For the text-containing cell, return its midpoint in (x, y) coordinate format. 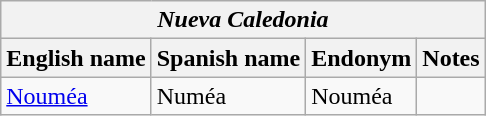
Endonym (362, 58)
Nueva Caledonia (243, 20)
Spanish name (228, 58)
Numéa (228, 96)
English name (76, 58)
Notes (451, 58)
